Scan for the cell matching the given text and deliver its [x, y] coordinate at center. 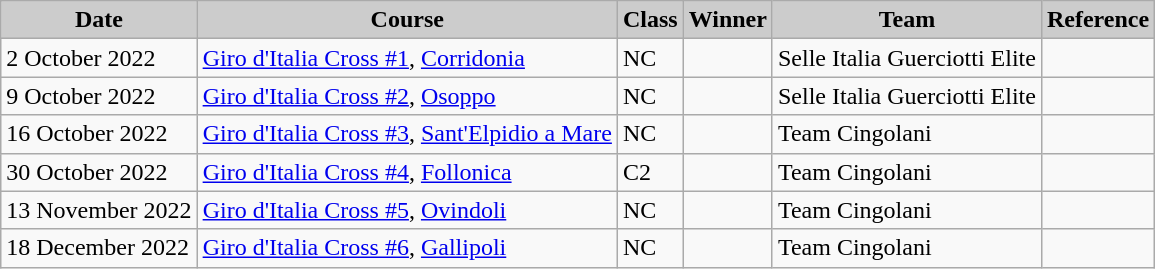
Giro d'Italia Cross #4, Follonica [407, 172]
Giro d'Italia Cross #5, Ovindoli [407, 210]
Winner [728, 20]
Giro d'Italia Cross #2, Osoppo [407, 96]
Course [407, 20]
13 November 2022 [99, 210]
18 December 2022 [99, 248]
Giro d'Italia Cross #3, Sant'Elpidio a Mare [407, 134]
Reference [1098, 20]
C2 [650, 172]
Giro d'Italia Cross #1, Corridonia [407, 58]
Team [906, 20]
Giro d'Italia Cross #6, Gallipoli [407, 248]
16 October 2022 [99, 134]
Date [99, 20]
30 October 2022 [99, 172]
Class [650, 20]
9 October 2022 [99, 96]
2 October 2022 [99, 58]
